Pinpoint the cell where the given text exists, returning its [X, Y] midpoint coordinate. 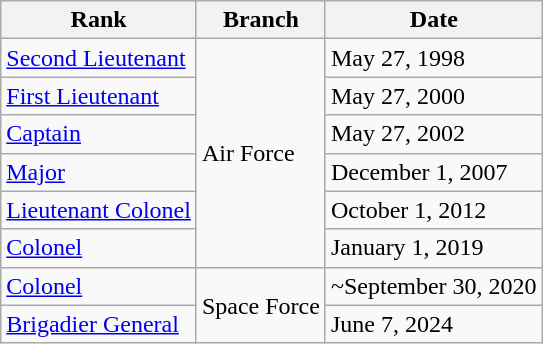
May 27, 2000 [434, 96]
Lieutenant Colonel [99, 210]
Space Force [260, 305]
May 27, 2002 [434, 134]
Rank [99, 20]
Air Force [260, 153]
~September 30, 2020 [434, 286]
Major [99, 172]
Date [434, 20]
June 7, 2024 [434, 324]
Captain [99, 134]
Branch [260, 20]
October 1, 2012 [434, 210]
Second Lieutenant [99, 58]
May 27, 1998 [434, 58]
January 1, 2019 [434, 248]
First Lieutenant [99, 96]
December 1, 2007 [434, 172]
Brigadier General [99, 324]
